Determine the (x, y) coordinate at the center of the cell enclosing the given text.  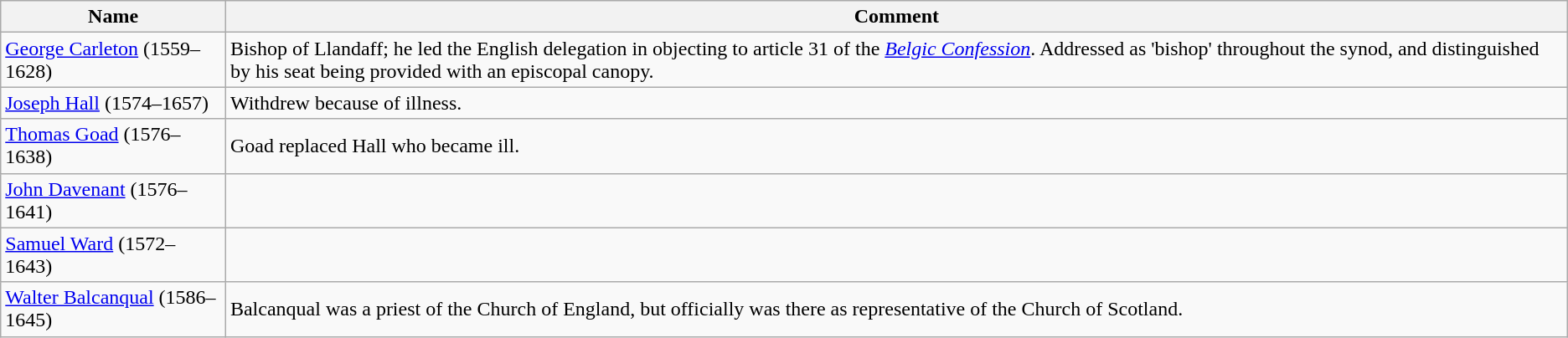
Withdrew because of illness. (896, 103)
Goad replaced Hall who became ill. (896, 146)
John Davenant (1576–1641) (114, 201)
Walter Balcanqual (1586–1645) (114, 310)
Thomas Goad (1576–1638) (114, 146)
Balcanqual was a priest of the Church of England, but officially was there as representative of the Church of Scotland. (896, 310)
Samuel Ward (1572–1643) (114, 254)
George Carleton (1559–1628) (114, 60)
Joseph Hall (1574–1657) (114, 103)
Name (114, 17)
Comment (896, 17)
